Search for the cell housing the specified text and yield its (x, y) center coordinate. 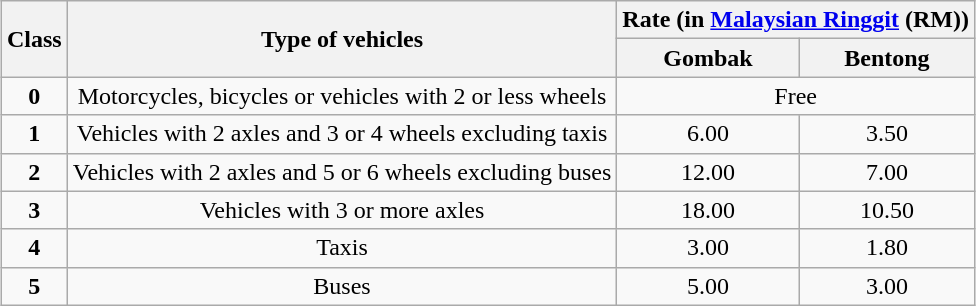
Gombak (708, 58)
0 (34, 96)
7.00 (886, 172)
2 (34, 172)
4 (34, 248)
3.50 (886, 134)
Buses (342, 286)
18.00 (708, 210)
Bentong (886, 58)
12.00 (708, 172)
1.80 (886, 248)
Taxis (342, 248)
10.50 (886, 210)
Motorcycles, bicycles or vehicles with 2 or less wheels (342, 96)
6.00 (708, 134)
Rate (in Malaysian Ringgit (RM)) (796, 20)
5.00 (708, 286)
Vehicles with 2 axles and 5 or 6 wheels excluding buses (342, 172)
Type of vehicles (342, 39)
Class (34, 39)
5 (34, 286)
1 (34, 134)
3 (34, 210)
Vehicles with 3 or more axles (342, 210)
Free (796, 96)
Vehicles with 2 axles and 3 or 4 wheels excluding taxis (342, 134)
